Scan for the cell matching the given text and deliver its [x, y] coordinate at center. 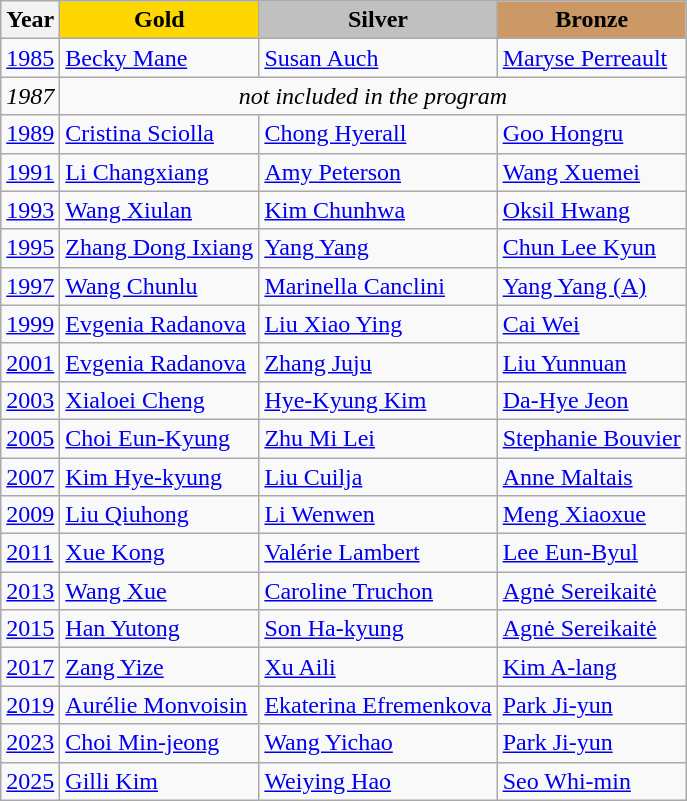
not included in the program [373, 96]
2009 [30, 515]
2017 [30, 667]
Lee Eun-Byul [592, 553]
Susan Auch [378, 58]
1999 [30, 324]
Liu Xiao Ying [378, 324]
Caroline Truchon [378, 591]
1985 [30, 58]
Wang Xuemei [592, 172]
Zhang Juju [378, 362]
Son Ha-kyung [378, 629]
Han Yutong [160, 629]
Gilli Kim [160, 781]
Xue Kong [160, 553]
Yang Yang [378, 248]
Becky Mane [160, 58]
Xialoei Cheng [160, 400]
Cai Wei [592, 324]
Li Changxiang [160, 172]
Year [30, 20]
Bronze [592, 20]
Amy Peterson [378, 172]
Chun Lee Kyun [592, 248]
Gold [160, 20]
1995 [30, 248]
Zang Yize [160, 667]
2019 [30, 705]
Hye-Kyung Kim [378, 400]
Yang Yang (A) [592, 286]
2005 [30, 438]
Oksil Hwang [592, 210]
1997 [30, 286]
Marinella Canclini [378, 286]
Liu Qiuhong [160, 515]
Seo Whi-min [592, 781]
Ekaterina Efremenkova [378, 705]
Choi Min-jeong [160, 743]
Zhang Dong Ixiang [160, 248]
Anne Maltais [592, 477]
Wang Chunlu [160, 286]
Choi Eun-Kyung [160, 438]
Da-Hye Jeon [592, 400]
Wang Xue [160, 591]
Goo Hongru [592, 134]
Kim Chunhwa [378, 210]
2023 [30, 743]
Kim Hye-kyung [160, 477]
2015 [30, 629]
2013 [30, 591]
Aurélie Monvoisin [160, 705]
Silver [378, 20]
Chong Hyerall [378, 134]
1991 [30, 172]
1989 [30, 134]
Kim A-lang [592, 667]
2001 [30, 362]
1993 [30, 210]
2007 [30, 477]
1987 [30, 96]
Li Wenwen [378, 515]
2003 [30, 400]
Wang Xiulan [160, 210]
Weiying Hao [378, 781]
Cristina Sciolla [160, 134]
Valérie Lambert [378, 553]
Stephanie Bouvier [592, 438]
Meng Xiaoxue [592, 515]
Xu Aili [378, 667]
Liu Cuilja [378, 477]
2011 [30, 553]
Liu Yunnuan [592, 362]
Maryse Perreault [592, 58]
Wang Yichao [378, 743]
Zhu Mi Lei [378, 438]
2025 [30, 781]
